Search for the cell housing the specified text and yield its (X, Y) center coordinate. 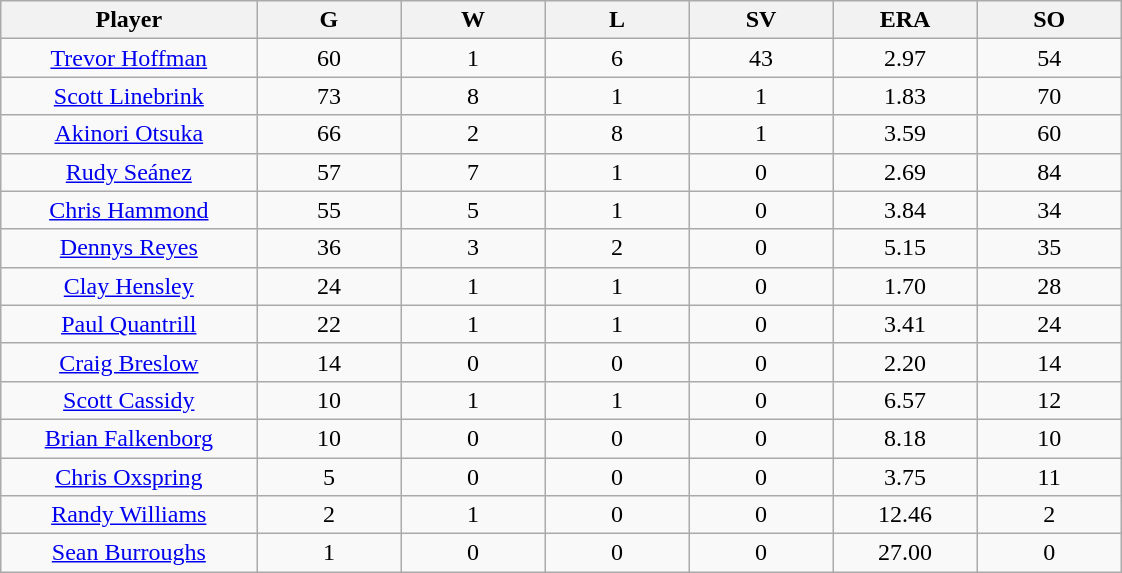
Paul Quantrill (129, 324)
11 (1049, 477)
ERA (905, 20)
Randy Williams (129, 515)
SO (1049, 20)
84 (1049, 172)
Dennys Reyes (129, 248)
Trevor Hoffman (129, 58)
1.83 (905, 96)
Player (129, 20)
2.69 (905, 172)
73 (329, 96)
7 (473, 172)
5.15 (905, 248)
36 (329, 248)
1.70 (905, 286)
Clay Hensley (129, 286)
3 (473, 248)
3.41 (905, 324)
70 (1049, 96)
66 (329, 134)
34 (1049, 210)
12 (1049, 400)
Chris Oxspring (129, 477)
L (617, 20)
22 (329, 324)
Brian Falkenborg (129, 438)
3.59 (905, 134)
6 (617, 58)
28 (1049, 286)
Craig Breslow (129, 362)
35 (1049, 248)
43 (761, 58)
3.84 (905, 210)
2.20 (905, 362)
55 (329, 210)
Sean Burroughs (129, 553)
6.57 (905, 400)
27.00 (905, 553)
W (473, 20)
Scott Cassidy (129, 400)
3.75 (905, 477)
12.46 (905, 515)
54 (1049, 58)
G (329, 20)
Rudy Seánez (129, 172)
Scott Linebrink (129, 96)
8.18 (905, 438)
57 (329, 172)
Akinori Otsuka (129, 134)
SV (761, 20)
Chris Hammond (129, 210)
2.97 (905, 58)
